Locate the cell with the specified text and output its (x, y) center coordinate. 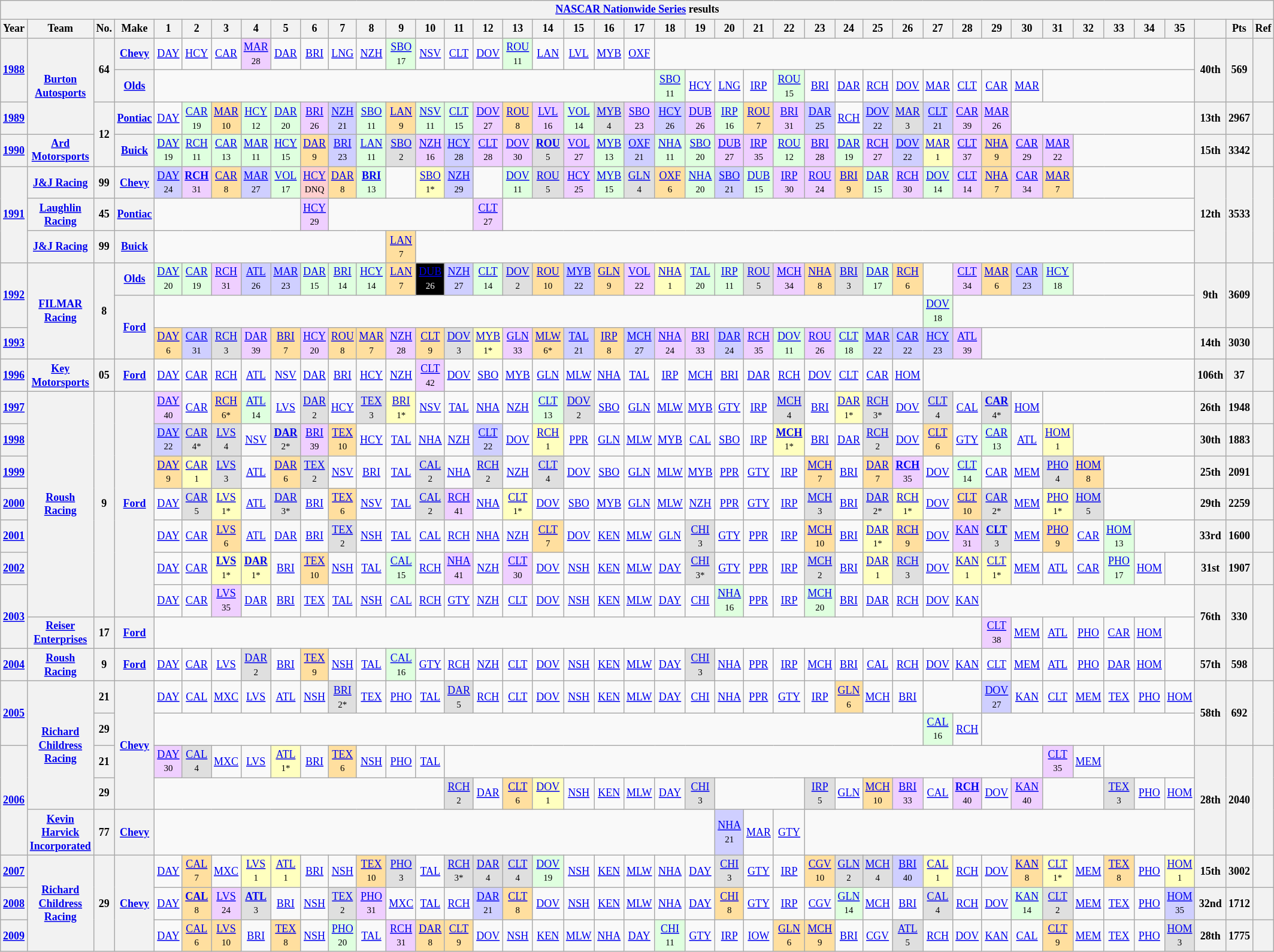
CLT35 (1058, 761)
CHI8 (730, 903)
RCH6 (908, 279)
28 (967, 29)
CLT15 (459, 118)
6 (315, 29)
CAL7 (196, 871)
RCH41 (459, 504)
NHA20 (700, 183)
NZH27 (459, 279)
24 (849, 29)
DAY6 (168, 343)
GLN14 (849, 903)
GLN33 (518, 343)
9th (1211, 295)
Year (14, 29)
RCH1* (908, 504)
NHA9 (997, 150)
LVS4 (226, 440)
DAR21 (488, 903)
DAR24 (730, 343)
CAL8 (196, 903)
NZH28 (401, 343)
MAR23 (286, 279)
MCH20 (820, 601)
TAL20 (700, 279)
KAN1 (967, 569)
40th (1211, 69)
CLT38 (997, 633)
LVS3 (226, 472)
3342 (1240, 150)
NZH29 (459, 183)
BRI3 (849, 279)
HCY23 (938, 343)
598 (1240, 665)
LAN (547, 54)
NHA24 (670, 343)
DAR4 (488, 871)
HOM5 (1088, 504)
HOM35 (1180, 903)
76th (1211, 617)
CGV10 (820, 871)
HCY28 (459, 150)
RCH27 (877, 150)
MCH34 (789, 279)
No. (104, 29)
RCH40 (967, 794)
3 (226, 29)
1999 (14, 472)
1948 (1240, 407)
CAL6 (196, 936)
10 (430, 29)
MCH2 (820, 569)
HCY14 (371, 279)
ROU26 (820, 343)
3609 (1240, 295)
GLN9 (609, 279)
1996 (14, 376)
HCYDNQ (315, 183)
TAL21 (579, 343)
KAN8 (1027, 871)
DAR19 (849, 150)
ATL3 (256, 903)
KAN31 (967, 536)
CAR1 (196, 472)
DOV18 (938, 311)
1988 (14, 69)
PHO20 (343, 936)
Kevin Harvick Incorporated (60, 832)
CAR22 (908, 343)
33 (1119, 29)
LVS6 (226, 536)
1997 (14, 407)
ROU11 (518, 54)
ATL1 (286, 871)
29th (1211, 504)
PHO1* (1058, 504)
LVS1 (256, 871)
5 (286, 29)
MCH1* (789, 440)
DAY19 (168, 150)
DAR20 (286, 118)
DAR3* (286, 504)
FILMAR Racing (60, 312)
NZH21 (343, 118)
HCY29 (315, 214)
2004 (14, 665)
MCH7 (820, 472)
NSV11 (430, 118)
KAN40 (1027, 794)
106th (1211, 376)
2008 (14, 903)
35 (1180, 29)
2003 (14, 617)
2091 (1240, 472)
692 (1240, 713)
CLT34 (967, 279)
BRI23 (343, 150)
SBO17 (401, 54)
BRI1* (401, 407)
1775 (1240, 936)
DAY9 (168, 472)
BRI9 (849, 183)
ROU10 (547, 279)
HOM8 (1088, 472)
PHO31 (371, 903)
DAY24 (168, 183)
SBO21 (730, 183)
SBO1* (430, 183)
PHO17 (1119, 569)
IRP16 (730, 118)
CAR23 (1027, 279)
Laughlin Racing (60, 214)
SBO2 (401, 150)
DOV1 (547, 794)
23 (820, 29)
MCH27 (640, 343)
DAR7 (877, 472)
OXF6 (670, 183)
45 (104, 214)
22 (789, 29)
MAR27 (256, 183)
MCH3 (820, 504)
77 (104, 832)
2000 (14, 504)
34 (1149, 29)
HOM3 (1180, 936)
RCH6* (226, 407)
BRI26 (315, 118)
DAY40 (168, 407)
BRI39 (315, 440)
LVS10 (226, 936)
ATL1* (286, 761)
33rd (1211, 536)
MAR11 (256, 150)
CAR34 (1027, 183)
DUB15 (759, 183)
2009 (14, 936)
CAR29 (1027, 150)
2040 (1240, 800)
CLT8 (518, 903)
MYB22 (579, 279)
DAR6 (286, 472)
VOL14 (579, 118)
DUB27 (730, 150)
BRI31 (789, 118)
LVS24 (226, 903)
MYB4 (609, 118)
IRP30 (789, 183)
ROU15 (789, 86)
MAR1 (938, 150)
CAL1 (938, 871)
32nd (1211, 903)
LAN9 (401, 118)
IRP35 (759, 150)
1 (168, 29)
VOL22 (640, 279)
15 (579, 29)
MAR3 (908, 118)
30 (1027, 29)
12th (1211, 214)
Make (134, 29)
VOL27 (579, 150)
BRI28 (820, 150)
3533 (1240, 214)
CLT22 (488, 440)
LVS35 (226, 601)
IRP11 (730, 279)
CAR8 (226, 183)
30th (1211, 440)
Ard Motorsports (60, 150)
DAY30 (168, 761)
Burton Autosports (60, 86)
1989 (14, 118)
3002 (1240, 871)
HCY26 (670, 118)
PHO4 (1058, 472)
CLT21 (938, 118)
7 (343, 29)
BRI7 (286, 343)
NHA8 (820, 279)
37 (1240, 376)
DAR9 (315, 150)
DOV14 (938, 183)
13 (518, 29)
DAY22 (168, 440)
64 (104, 69)
Pts (1240, 29)
CLT27 (488, 214)
DAY20 (168, 279)
CLT18 (849, 343)
1990 (14, 150)
ATL39 (967, 343)
DOV3 (459, 343)
MAR28 (256, 54)
PHO3 (401, 871)
RCH9 (908, 536)
LVL (579, 54)
NHA11 (670, 150)
2002 (14, 569)
CAR39 (967, 118)
IRP8 (609, 343)
13th (1211, 118)
57th (1211, 665)
BRI13 (371, 183)
GLN2 (849, 871)
CLT30 (518, 569)
NHA41 (459, 569)
HCY18 (1058, 279)
NHA16 (730, 601)
1712 (1240, 903)
05 (104, 376)
Reiser Enterprises (60, 633)
RCH1 (547, 440)
31 (1058, 29)
CAL15 (401, 569)
HOM13 (1119, 536)
ATL14 (256, 407)
RCH11 (196, 150)
14th (1211, 343)
16 (609, 29)
1993 (14, 343)
20 (730, 29)
VOL17 (286, 183)
31st (1211, 569)
CHI3* (700, 569)
Ref (1263, 29)
MAR26 (997, 118)
3030 (1240, 343)
4 (256, 29)
1883 (1240, 440)
HCY20 (315, 343)
2 (196, 29)
NHA7 (997, 183)
CAR5 (196, 504)
58th (1211, 713)
DAR25 (820, 118)
CHI11 (670, 936)
BRI14 (343, 279)
DAR1 (877, 569)
HCY12 (256, 118)
BRI40 (908, 871)
LAN11 (371, 150)
OXF (640, 54)
MYB13 (609, 150)
11 (459, 29)
19 (700, 29)
NHA1 (670, 279)
14 (547, 29)
1992 (14, 295)
IRP5 (820, 794)
CAR2* (997, 504)
CLT2 (1058, 903)
2007 (14, 871)
SBO23 (640, 118)
MAR10 (226, 118)
ATL5 (908, 936)
RCH30 (908, 183)
Key Motorsports (60, 376)
32 (1088, 29)
DAR5 (459, 697)
2001 (14, 536)
569 (1240, 69)
KAN14 (1027, 903)
CLT7 (547, 536)
1991 (14, 214)
2006 (14, 800)
1907 (1240, 569)
NZH16 (430, 150)
ROU24 (820, 183)
CLT3 (997, 536)
MAR6 (997, 279)
CAR31 (196, 343)
26 (908, 29)
Team (60, 29)
NASCAR Nationwide Series results (637, 10)
PHO9 (1058, 536)
CLT37 (967, 150)
NHA21 (730, 832)
DAR17 (877, 279)
LVL16 (547, 118)
OXF21 (640, 150)
27 (938, 29)
2005 (14, 713)
MYB1* (488, 343)
HCY25 (579, 183)
DOV30 (518, 150)
GLN4 (640, 183)
MCH9 (820, 936)
1998 (14, 440)
MYB15 (609, 183)
SBO20 (700, 150)
18 (670, 29)
1600 (1240, 536)
26th (1211, 407)
25 (877, 29)
2259 (1240, 504)
TEX9 (315, 665)
2967 (1240, 118)
ROU7 (759, 118)
HCY15 (286, 150)
CLT13 (547, 407)
CLT28 (488, 150)
25th (1211, 472)
BRI2* (343, 697)
DOV19 (547, 871)
IOW (759, 936)
MLW6* (547, 343)
CLT42 (430, 376)
ATL26 (256, 279)
CLT10 (967, 504)
DAR39 (256, 343)
330 (1240, 617)
ROU12 (789, 150)
